Output the [x, y] coordinate of the center of the cell containing the given text.  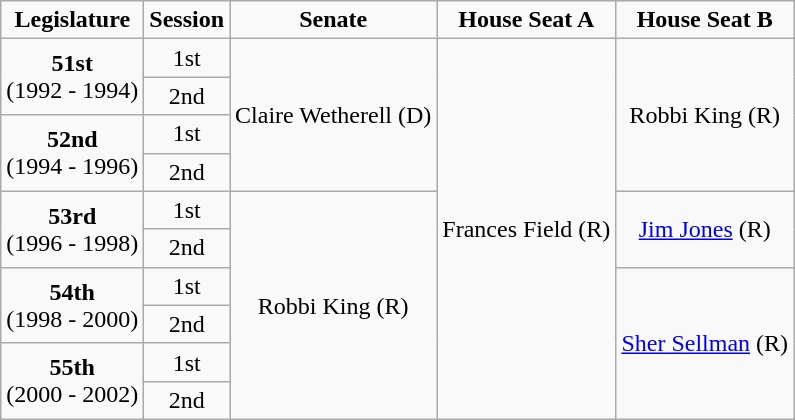
Senate [334, 20]
Legislature [72, 20]
Frances Field (R) [526, 230]
51st (1992 - 1994) [72, 77]
55th (2000 - 2002) [72, 381]
House Seat B [705, 20]
Jim Jones (R) [705, 229]
Claire Wetherell (D) [334, 115]
54th (1998 - 2000) [72, 305]
53rd (1996 - 1998) [72, 229]
House Seat A [526, 20]
Sher Sellman (R) [705, 343]
52nd (1994 - 1996) [72, 153]
Session [187, 20]
